For the text-containing cell, return its midpoint in [X, Y] coordinate format. 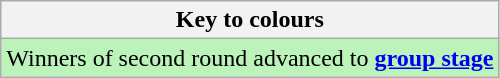
Winners of second round advanced to group stage [250, 58]
Key to colours [250, 20]
